Return (X, Y) of the center of cell containing provided text 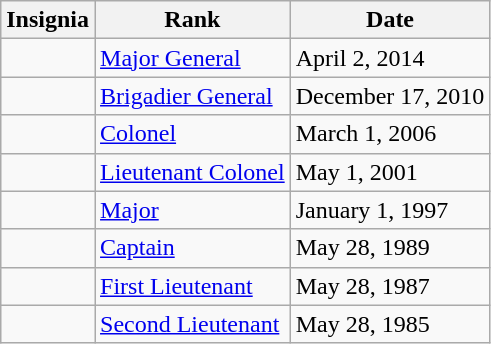
Major (193, 210)
January 1, 1997 (390, 210)
Second Lieutenant (193, 324)
Colonel (193, 134)
Captain (193, 248)
Lieutenant Colonel (193, 172)
March 1, 2006 (390, 134)
April 2, 2014 (390, 58)
Brigadier General (193, 96)
May 28, 1985 (390, 324)
May 28, 1989 (390, 248)
May 1, 2001 (390, 172)
Rank (193, 20)
May 28, 1987 (390, 286)
Date (390, 20)
First Lieutenant (193, 286)
Insignia (48, 20)
December 17, 2010 (390, 96)
Major General (193, 58)
